Output the [x, y] coordinate of the center of the cell containing the given text.  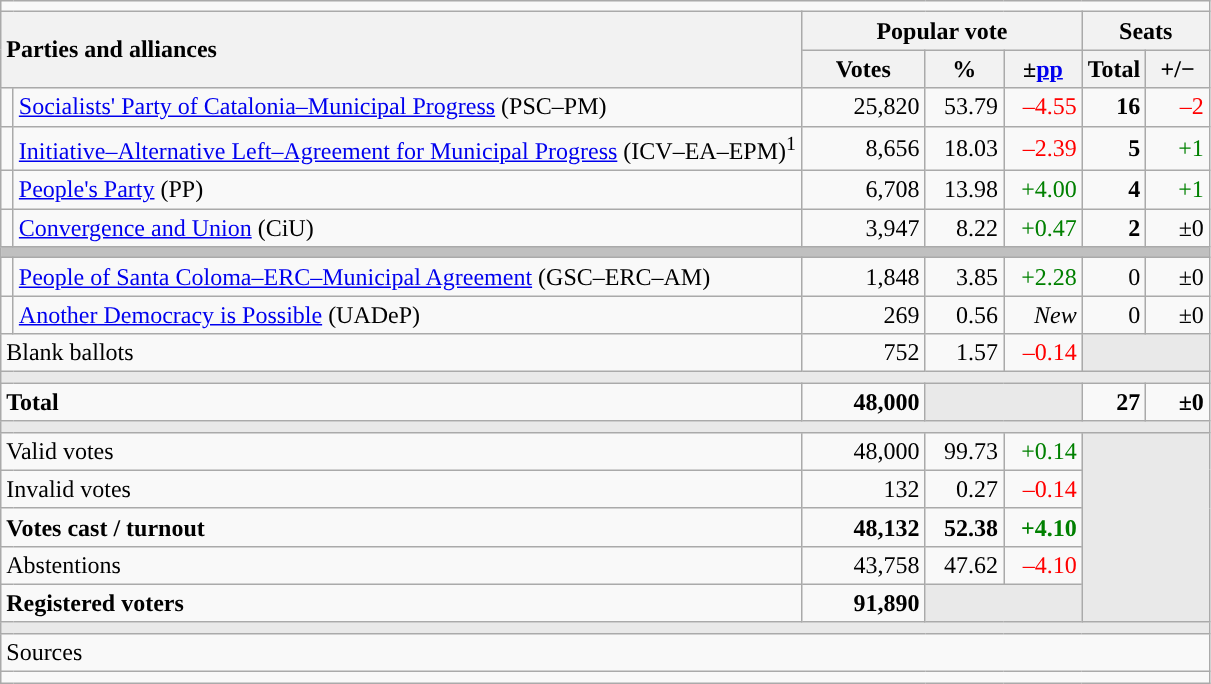
+4.00 [1044, 190]
1,848 [864, 277]
91,890 [864, 603]
269 [864, 315]
4 [1114, 190]
27 [1114, 402]
Blank ballots [402, 353]
2 [1114, 228]
% [964, 69]
5 [1114, 148]
0.56 [964, 315]
New [1044, 315]
+2.28 [1044, 277]
Votes [864, 69]
Valid votes [402, 451]
43,758 [864, 565]
Votes cast / turnout [402, 527]
–4.10 [1044, 565]
±pp [1044, 69]
53.79 [964, 107]
Parties and alliances [402, 50]
+4.10 [1044, 527]
–2 [1178, 107]
132 [864, 489]
48,132 [864, 527]
Another Democracy is Possible (UADeP) [407, 315]
16 [1114, 107]
–4.55 [1044, 107]
0.27 [964, 489]
18.03 [964, 148]
47.62 [964, 565]
25,820 [864, 107]
6,708 [864, 190]
3,947 [864, 228]
People's Party (PP) [407, 190]
+0.14 [1044, 451]
Initiative–Alternative Left–Agreement for Municipal Progress (ICV–EA–EPM)1 [407, 148]
1.57 [964, 353]
Sources [606, 652]
3.85 [964, 277]
Convergence and Union (CiU) [407, 228]
Seats [1146, 31]
Socialists' Party of Catalonia–Municipal Progress (PSC–PM) [407, 107]
+0.47 [1044, 228]
Invalid votes [402, 489]
8.22 [964, 228]
Popular vote [942, 31]
People of Santa Coloma–ERC–Municipal Agreement (GSC–ERC–AM) [407, 277]
Registered voters [402, 603]
752 [864, 353]
99.73 [964, 451]
Abstentions [402, 565]
–2.39 [1044, 148]
8,656 [864, 148]
13.98 [964, 190]
52.38 [964, 527]
+/− [1178, 69]
